Locate the cell with the specified text and output its [X, Y] center coordinate. 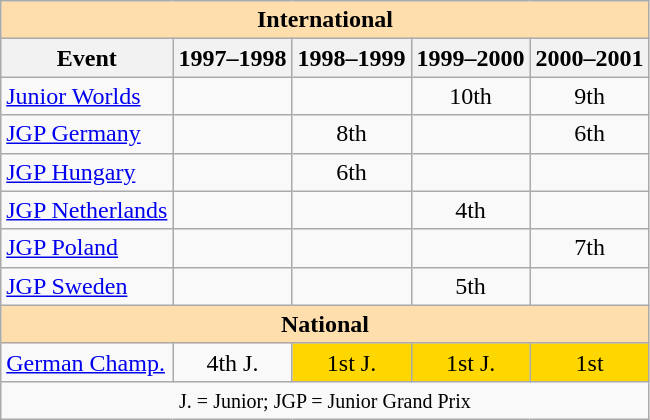
1999–2000 [470, 58]
JGP Poland [87, 248]
Event [87, 58]
2000–2001 [590, 58]
German Champ. [87, 362]
1998–1999 [352, 58]
5th [470, 286]
National [325, 324]
International [325, 20]
JGP Netherlands [87, 210]
4th J. [232, 362]
8th [352, 134]
1st [590, 362]
1997–1998 [232, 58]
7th [590, 248]
9th [590, 96]
JGP Hungary [87, 172]
Junior Worlds [87, 96]
J. = Junior; JGP = Junior Grand Prix [325, 400]
JGP Sweden [87, 286]
4th [470, 210]
10th [470, 96]
JGP Germany [87, 134]
